Search for the cell housing the specified text and yield its [X, Y] center coordinate. 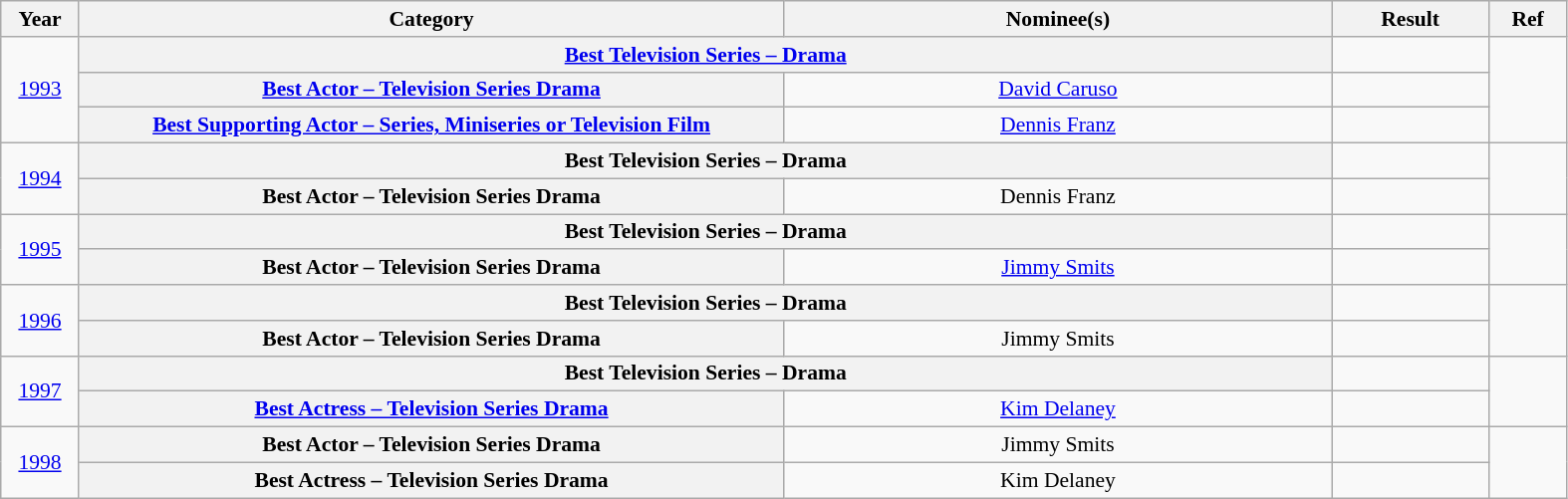
1996 [40, 321]
Nominee(s) [1058, 19]
Ref [1528, 19]
1997 [40, 390]
1993 [40, 90]
Year [40, 19]
Category [430, 19]
Result [1411, 19]
1998 [40, 462]
Best Supporting Actor – Series, Miniseries or Television Film [430, 125]
1995 [40, 249]
David Caruso [1058, 90]
1994 [40, 179]
